Output the (x, y) coordinate of the center of the cell containing the given text.  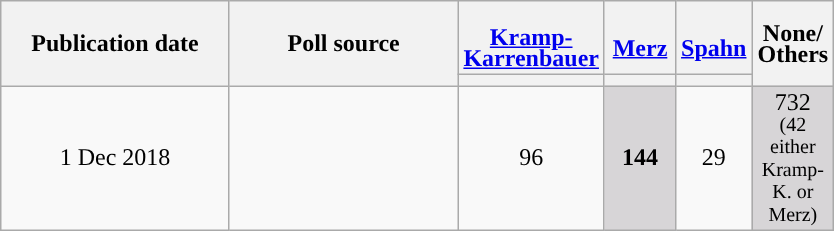
None/Others (793, 44)
732(42 either Kramp-K. or Merz) (793, 158)
144 (640, 158)
96 (532, 158)
Poll source (344, 44)
Kramp-Karrenbauer (532, 38)
Publication date (116, 44)
Spahn (714, 38)
29 (714, 158)
Merz (640, 38)
1 Dec 2018 (116, 158)
